From the cell containing the given text, extract its center point as [X, Y] coordinate. 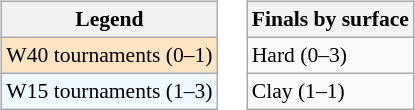
Finals by surface [330, 20]
W15 tournaments (1–3) [109, 91]
Legend [109, 20]
Clay (1–1) [330, 91]
Hard (0–3) [330, 55]
W40 tournaments (0–1) [109, 55]
